Find where the given text appears and provide that cell's center as (X, Y) coordinate. 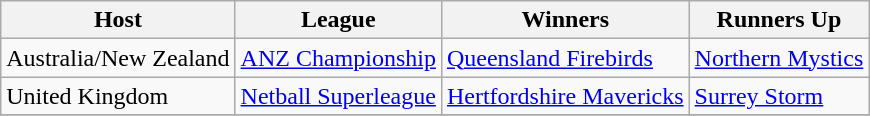
Netball Superleague (338, 96)
Hertfordshire Mavericks (565, 96)
League (338, 20)
ANZ Championship (338, 58)
Host (118, 20)
Winners (565, 20)
Surrey Storm (779, 96)
Runners Up (779, 20)
Northern Mystics (779, 58)
Queensland Firebirds (565, 58)
Australia/New Zealand (118, 58)
United Kingdom (118, 96)
